Search for the cell housing the specified text and yield its (X, Y) center coordinate. 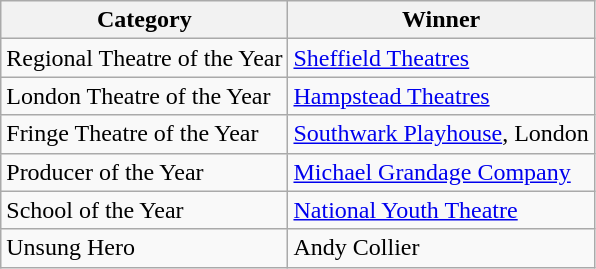
Regional Theatre of the Year (144, 58)
Fringe Theatre of the Year (144, 134)
Category (144, 20)
Sheffield Theatres (441, 58)
Winner (441, 20)
Hampstead Theatres (441, 96)
Michael Grandage Company (441, 172)
National Youth Theatre (441, 210)
London Theatre of the Year (144, 96)
Unsung Hero (144, 248)
Andy Collier (441, 248)
School of the Year (144, 210)
Producer of the Year (144, 172)
Southwark Playhouse, London (441, 134)
